Capture the cell that displays the provided text and extract its [X, Y] central coordinate. 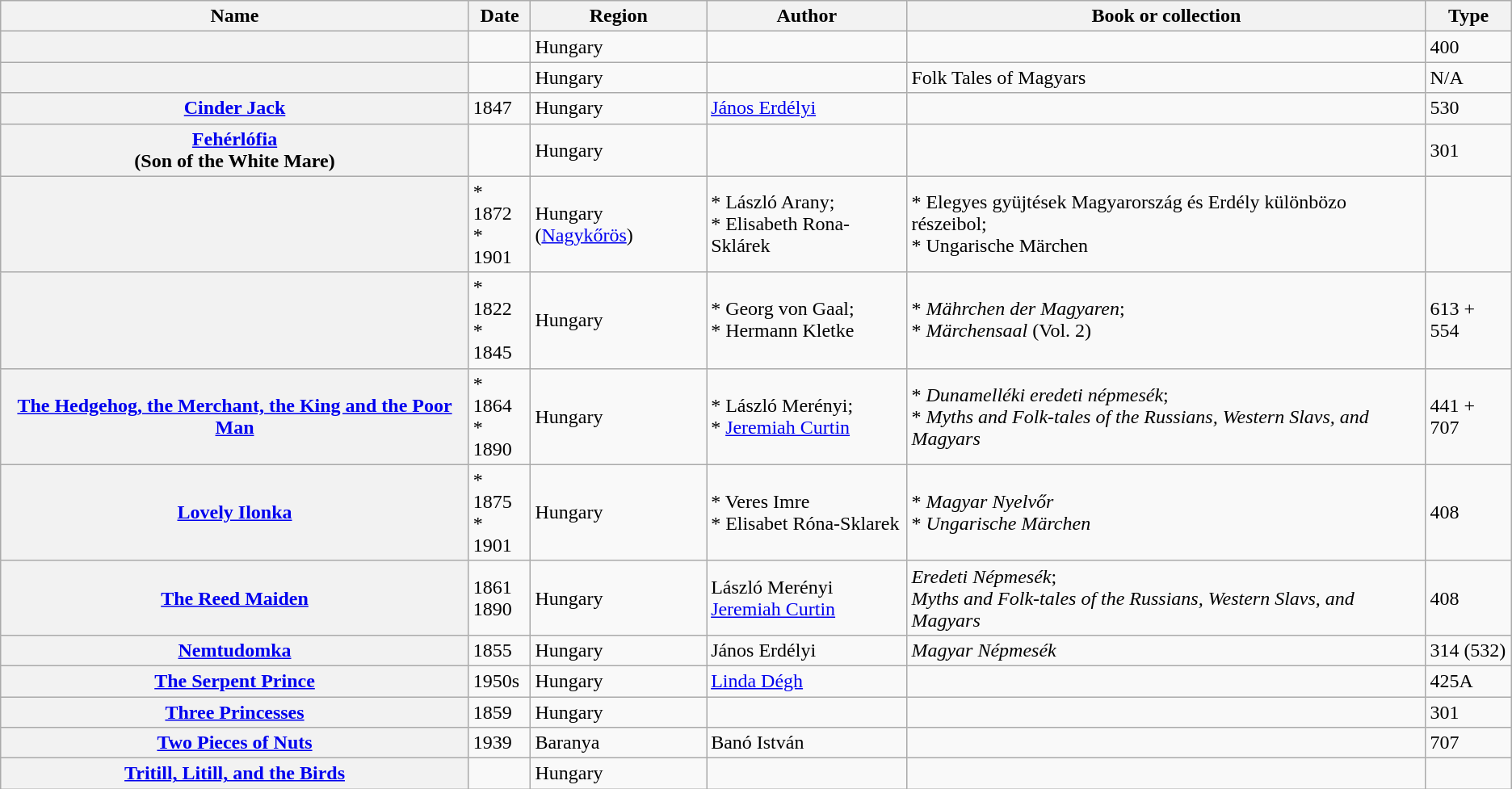
* Mährchen der Magyaren; * Märchensaal (Vol. 2) [1166, 320]
Magyar Népmesék [1166, 650]
Cinder Jack [235, 108]
441 + 707 [1468, 417]
400 [1468, 47]
* 1875 * 1901 [499, 512]
* 1872 * 1901 [499, 225]
1847 [499, 108]
Eredeti Népmesék;Myths and Folk-tales of the Russians, Western Slavs, and Magyars [1166, 598]
The Serpent Prince [235, 681]
Three Princesses [235, 711]
Type [1468, 16]
* László Arany; * Elisabeth Rona-Sklárek [807, 225]
Region [619, 16]
Book or collection [1166, 16]
* 1822 * 1845 [499, 320]
Two Pieces of Nuts [235, 743]
Banó István [807, 743]
425A [1468, 681]
László MerényiJeremiah Curtin [807, 598]
Author [807, 16]
1861 1890 [499, 598]
Lovely Ilonka [235, 512]
* Elegyes gyüjtések Magyarország és Erdély különbözo részeibol; * Ungarische Märchen [1166, 225]
1939 [499, 743]
Hungary (Nagykőrös) [619, 225]
613 + 554 [1468, 320]
530 [1468, 108]
Linda Dégh [807, 681]
* 1864 * 1890 [499, 417]
707 [1468, 743]
* László Merényi; * Jeremiah Curtin [807, 417]
Tritill, Litill, and the Birds [235, 774]
* Veres Imre * Elisabet Róna-Sklarek [807, 512]
1855 [499, 650]
Folk Tales of Magyars [1166, 78]
* Dunamelléki eredeti népmesék; * Myths and Folk-tales of the Russians, Western Slavs, and Magyars [1166, 417]
Date [499, 16]
Name [235, 16]
Fehérlófia (Son of the White Mare) [235, 150]
Baranya [619, 743]
The Hedgehog, the Merchant, the King and the Poor Man [235, 417]
Nemtudomka [235, 650]
The Reed Maiden [235, 598]
* Magyar Nyelvőr * Ungarische Märchen [1166, 512]
1859 [499, 711]
* Georg von Gaal; * Hermann Kletke [807, 320]
N/A [1468, 78]
1950s [499, 681]
314 (532) [1468, 650]
